Provide the (X, Y) coordinate of the cell's center where the given text is located.  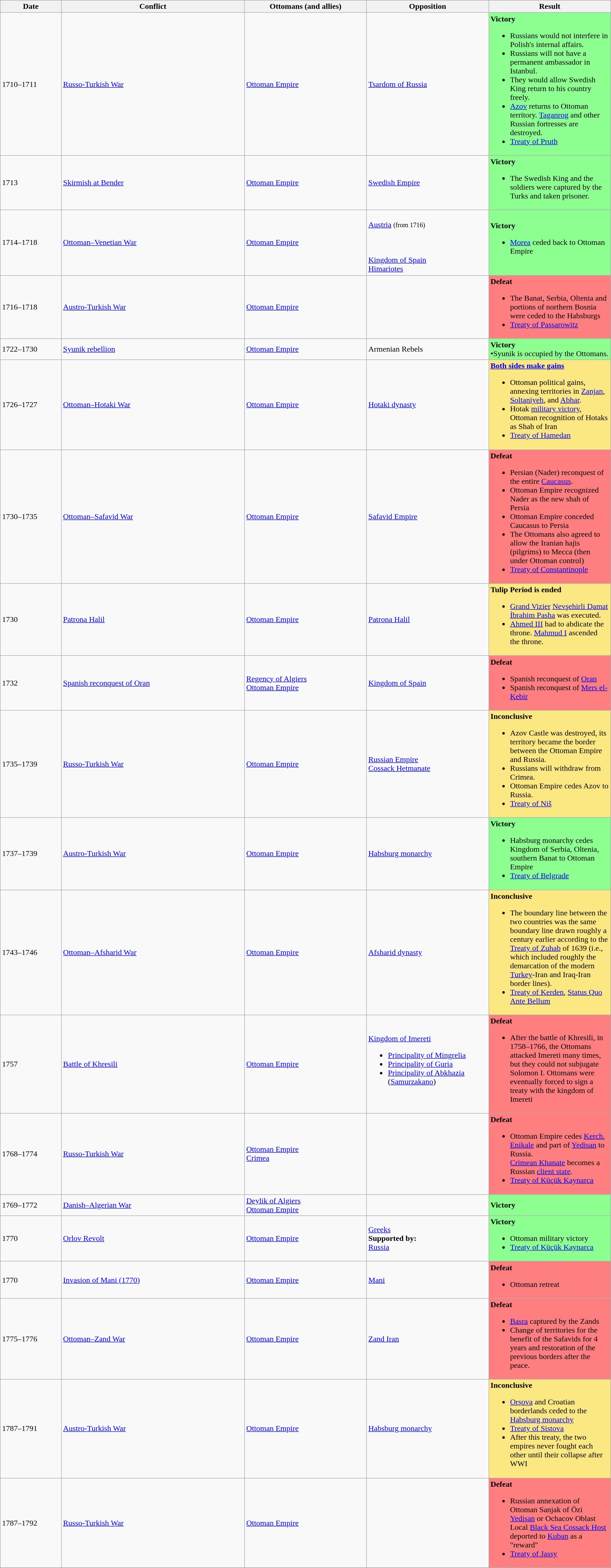
DefeatOttoman retreat (550, 1280)
VictoryOttoman military victoryTreaty of Küçük Kaynarca (550, 1239)
Opposition (428, 7)
GreeksSupported by: Russia (428, 1239)
Austria (from 1716) Kingdom of Spain Himariotes (428, 243)
Ottoman–Zand War (153, 1339)
VictoryThe Swedish King and the soldiers were captured by the Turks and taken prisoner. (550, 183)
Afsharid dynasty (428, 953)
1722–1730 (31, 349)
1743–1746 (31, 953)
Deylik of Algiers Ottoman Empire (305, 1205)
1730 (31, 620)
1713 (31, 183)
Russian Empire Cossack Hetmanate (428, 764)
Spanish reconquest of Oran (153, 683)
VictoryMorea ceded back to Ottoman Empire (550, 243)
Tsardom of Russia (428, 84)
Conflict (153, 7)
Skirmish at Bender (153, 183)
Kingdom of Imereti Principality of Mingrelia Principality of Guria Principality of Abkhazia (Samurzakano) (428, 1064)
Mani (428, 1280)
1732 (31, 683)
Swedish Empire (428, 183)
Battle of Khresili (153, 1064)
1726–1727 (31, 405)
Victory (550, 1205)
Ottoman Empire Crimea (305, 1154)
Orlov Revolt (153, 1239)
1716–1718 (31, 307)
1735–1739 (31, 764)
Ottoman–Safavid War (153, 516)
1787–1792 (31, 1523)
1769–1772 (31, 1205)
1775–1776 (31, 1339)
Date (31, 7)
1730–1735 (31, 516)
Invasion of Mani (1770) (153, 1280)
Syunik rebellion (153, 349)
Hotaki dynasty (428, 405)
Safavid Empire (428, 516)
Result (550, 7)
Tulip Period is endedGrand Vizier Nevşehirli Damat İbrahim Pasha was executed.Ahmed III had to abdicate the throne. Mahmud I ascended the throne. (550, 620)
Ottoman–Venetian War (153, 243)
Ottoman–Afsharid War (153, 953)
Ottomans (and allies) (305, 7)
DefeatOttoman Empire cedes Kerch, Enikale and part of Yedisan to Russia.Crimean Khanate becomes a Russian client state.Treaty of Küçük Kaynarca (550, 1154)
Kingdom of Spain (428, 683)
Zand Iran (428, 1339)
1757 (31, 1064)
1714–1718 (31, 243)
VictoryHabsburg monarchy cedes Kingdom of Serbia, Oltenia, southern Banat to Ottoman EmpireTreaty of Belgrade (550, 853)
DefeatSpanish reconquest of OranSpanish reconquest of Mers el-Kebir (550, 683)
1787–1791 (31, 1429)
1737–1739 (31, 853)
Ottoman–Hotaki War (153, 405)
Regency of Algiers Ottoman Empire (305, 683)
1768–1774 (31, 1154)
1710–1711 (31, 84)
DefeatThe Banat, Serbia, Oltenia and portions of northern Bosnia were ceded to the HabsburgsTreaty of Passarowitz (550, 307)
Armenian Rebels (428, 349)
Victory•Syunik is occupied by the Ottomans. (550, 349)
Danish–Algerian War (153, 1205)
